Extract the [X, Y] coordinate from the center of the cell holding the provided text.  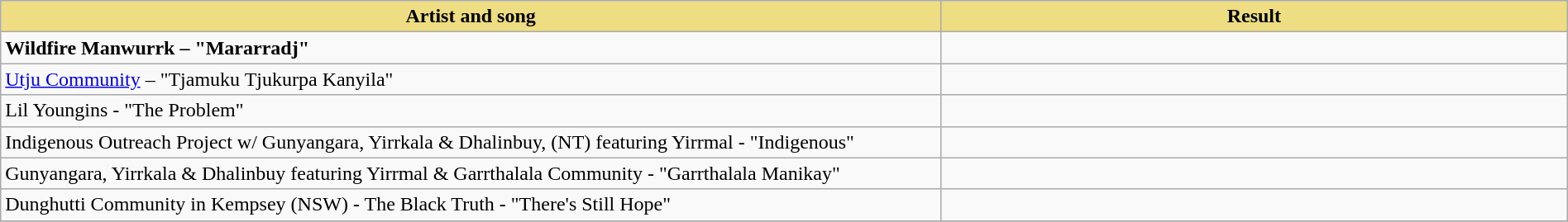
Utju Community – "Tjamuku Tjukurpa Kanyila" [471, 79]
Gunyangara, Yirrkala & Dhalinbuy featuring Yirrmal & Garrthalala Community - "Garrthalala Manikay" [471, 173]
Wildfire Manwurrk – "Mararradj" [471, 48]
Result [1254, 17]
Indigenous Outreach Project w/ Gunyangara, Yirrkala & Dhalinbuy, (NT) featuring Yirrmal - "Indigenous" [471, 142]
Artist and song [471, 17]
Lil Youngins - "The Problem" [471, 111]
Dunghutti Community in Kempsey (NSW) - The Black Truth - "There's Still Hope" [471, 205]
